Extract the [x, y] coordinate from the center of the cell holding the provided text.  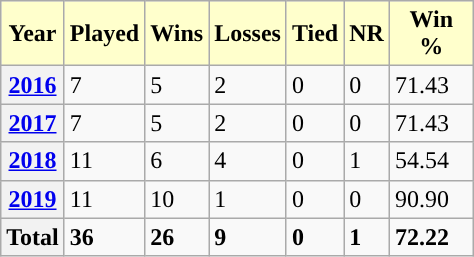
2016 [33, 85]
6 [177, 161]
2018 [33, 161]
2017 [33, 123]
36 [104, 237]
26 [177, 237]
Wins [177, 34]
54.54 [431, 161]
Losses [248, 34]
Year [33, 34]
Total [33, 237]
NR [367, 34]
Played [104, 34]
Win % [431, 34]
72.22 [431, 237]
90.90 [431, 199]
4 [248, 161]
10 [177, 199]
2019 [33, 199]
9 [248, 237]
Tied [314, 34]
